Return the (x, y) coordinate for the center point of the cell that contains the specified text.  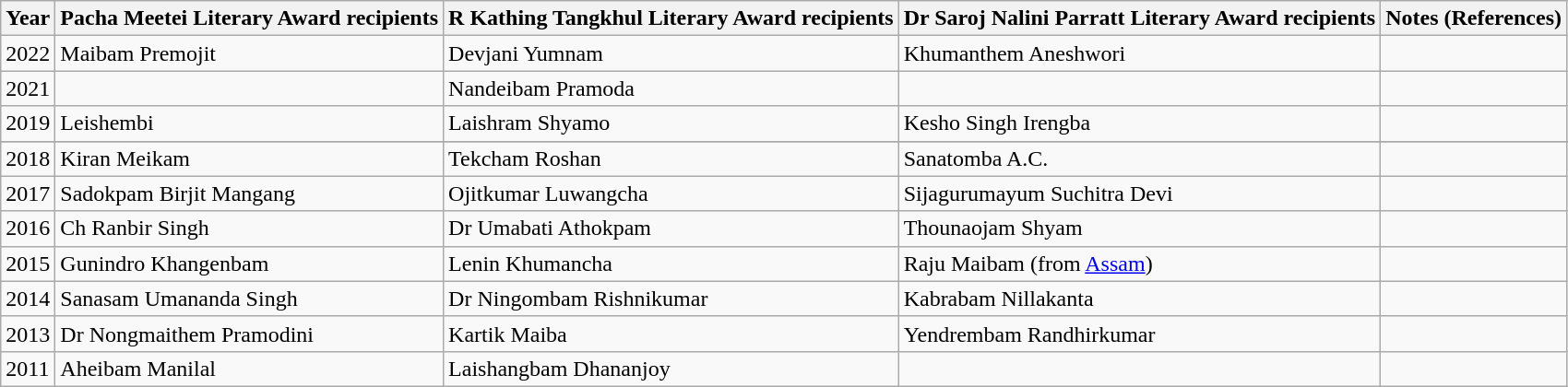
Gunindro Khangenbam (249, 264)
Raju Maibam (from Assam) (1140, 264)
Devjani Yumnam (671, 53)
Maibam Premojit (249, 53)
Dr Ningombam Rishnikumar (671, 299)
Kabrabam Nillakanta (1140, 299)
2021 (28, 88)
Dr Umabati Athokpam (671, 229)
Sanasam Umananda Singh (249, 299)
Dr Nongmaithem Pramodini (249, 334)
Year (28, 18)
2013 (28, 334)
Lenin Khumancha (671, 264)
Sijagurumayum Suchitra Devi (1140, 193)
2022 (28, 53)
2014 (28, 299)
2016 (28, 229)
2018 (28, 158)
Tekcham Roshan (671, 158)
Sanatomba A.C. (1140, 158)
Yendrembam Randhirkumar (1140, 334)
Ch Ranbir Singh (249, 229)
Nandeibam Pramoda (671, 88)
2017 (28, 193)
Dr Saroj Nalini Parratt Literary Award recipients (1140, 18)
Khumanthem Aneshwori (1140, 53)
Kiran Meikam (249, 158)
Pacha Meetei Literary Award recipients (249, 18)
Kartik Maiba (671, 334)
2011 (28, 369)
Thounaojam Shyam (1140, 229)
Leishembi (249, 123)
Aheibam Manilal (249, 369)
Laishangbam Dhananjoy (671, 369)
Notes (References) (1474, 18)
2019 (28, 123)
2015 (28, 264)
R Kathing Tangkhul Literary Award recipients (671, 18)
Laishram Shyamo (671, 123)
Kesho Singh Irengba (1140, 123)
Sadokpam Birjit Mangang (249, 193)
Ojitkumar Luwangcha (671, 193)
